Capture the cell that displays the provided text and extract its (X, Y) central coordinate. 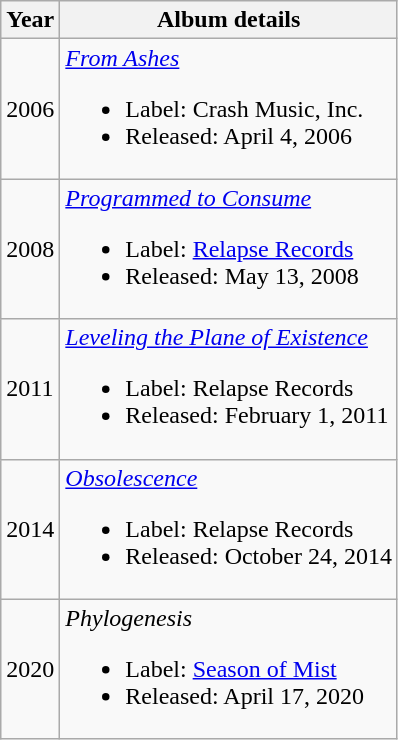
PhylogenesisLabel: Season of MistReleased: April 17, 2020 (229, 669)
2011 (30, 389)
Programmed to ConsumeLabel: Relapse RecordsReleased: May 13, 2008 (229, 249)
2006 (30, 109)
2014 (30, 529)
ObsolescenceLabel: Relapse RecordsReleased: October 24, 2014 (229, 529)
From AshesLabel: Crash Music, Inc.Released: April 4, 2006 (229, 109)
2008 (30, 249)
Album details (229, 20)
Leveling the Plane of ExistenceLabel: Relapse RecordsReleased: February 1, 2011 (229, 389)
2020 (30, 669)
Year (30, 20)
